Provide the (X, Y) coordinate of the cell's center where the given text is located.  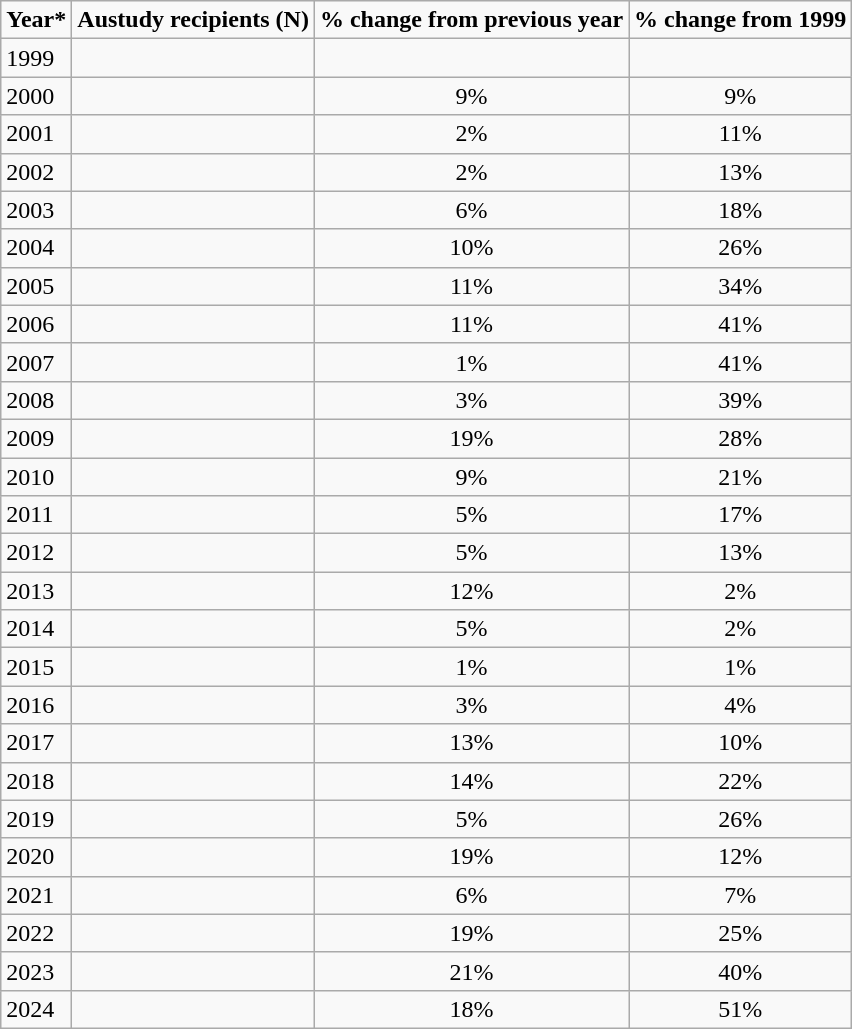
22% (740, 781)
2024 (36, 1009)
14% (471, 781)
2014 (36, 629)
% change from 1999 (740, 20)
2020 (36, 857)
1999 (36, 58)
2013 (36, 591)
2006 (36, 324)
2021 (36, 895)
2003 (36, 210)
2017 (36, 743)
2012 (36, 553)
2005 (36, 286)
2002 (36, 172)
Year* (36, 20)
2008 (36, 400)
2004 (36, 248)
7% (740, 895)
% change from previous year (471, 20)
39% (740, 400)
2007 (36, 362)
Austudy recipients (N) (194, 20)
2000 (36, 96)
2022 (36, 933)
4% (740, 705)
25% (740, 933)
2011 (36, 515)
2001 (36, 134)
2009 (36, 438)
2018 (36, 781)
40% (740, 971)
28% (740, 438)
17% (740, 515)
34% (740, 286)
51% (740, 1009)
2015 (36, 667)
2023 (36, 971)
2016 (36, 705)
2019 (36, 819)
2010 (36, 477)
